Pinpoint the cell where the given text exists, returning its [x, y] midpoint coordinate. 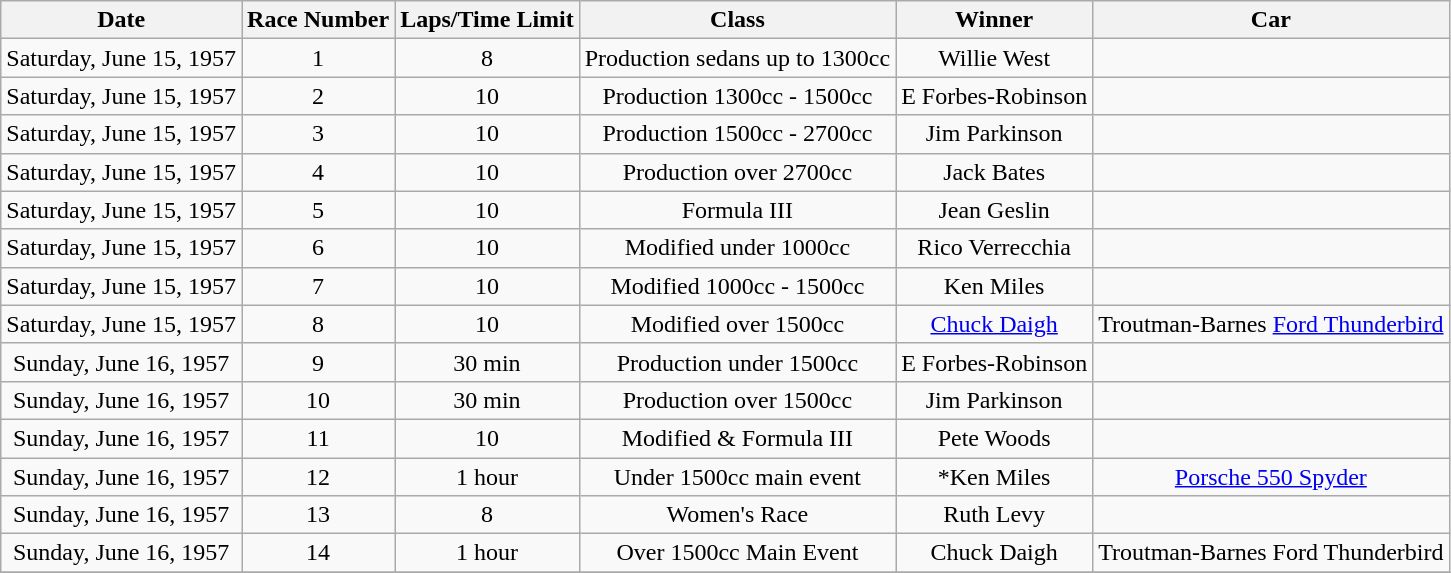
Laps/Time Limit [488, 20]
Production over 1500cc [737, 400]
4 [318, 172]
Modified 1000cc - 1500cc [737, 286]
Production 1300cc - 1500cc [737, 96]
Winner [994, 20]
Car [1271, 20]
2 [318, 96]
Production sedans up to 1300cc [737, 58]
Class [737, 20]
6 [318, 248]
Modified over 1500cc [737, 324]
Production over 2700cc [737, 172]
Ruth Levy [994, 515]
Date [122, 20]
Race Number [318, 20]
14 [318, 553]
9 [318, 362]
7 [318, 286]
Jack Bates [994, 172]
Formula III [737, 210]
Women's Race [737, 515]
Modified under 1000cc [737, 248]
Porsche 550 Spyder [1271, 477]
3 [318, 134]
12 [318, 477]
5 [318, 210]
11 [318, 438]
Ken Miles [994, 286]
13 [318, 515]
Willie West [994, 58]
*Ken Miles [994, 477]
Modified & Formula III [737, 438]
Rico Verrecchia [994, 248]
Production under 1500cc [737, 362]
Production 1500cc - 2700cc [737, 134]
Over 1500cc Main Event [737, 553]
Pete Woods [994, 438]
1 [318, 58]
Under 1500cc main event [737, 477]
Jean Geslin [994, 210]
